Output the [x, y] coordinate of the center of the cell containing the given text.  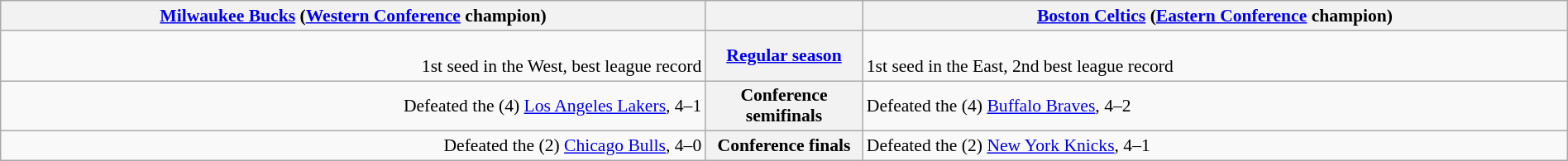
Defeated the (2) New York Knicks, 4–1 [1216, 146]
Milwaukee Bucks (Western Conference champion) [354, 16]
Regular season [784, 56]
Conference semifinals [784, 106]
Defeated the (4) Buffalo Braves, 4–2 [1216, 106]
1st seed in the West, best league record [354, 56]
Defeated the (4) Los Angeles Lakers, 4–1 [354, 106]
1st seed in the East, 2nd best league record [1216, 56]
Defeated the (2) Chicago Bulls, 4–0 [354, 146]
Boston Celtics (Eastern Conference champion) [1216, 16]
Conference finals [784, 146]
